For the text-containing cell, return its midpoint in (X, Y) coordinate format. 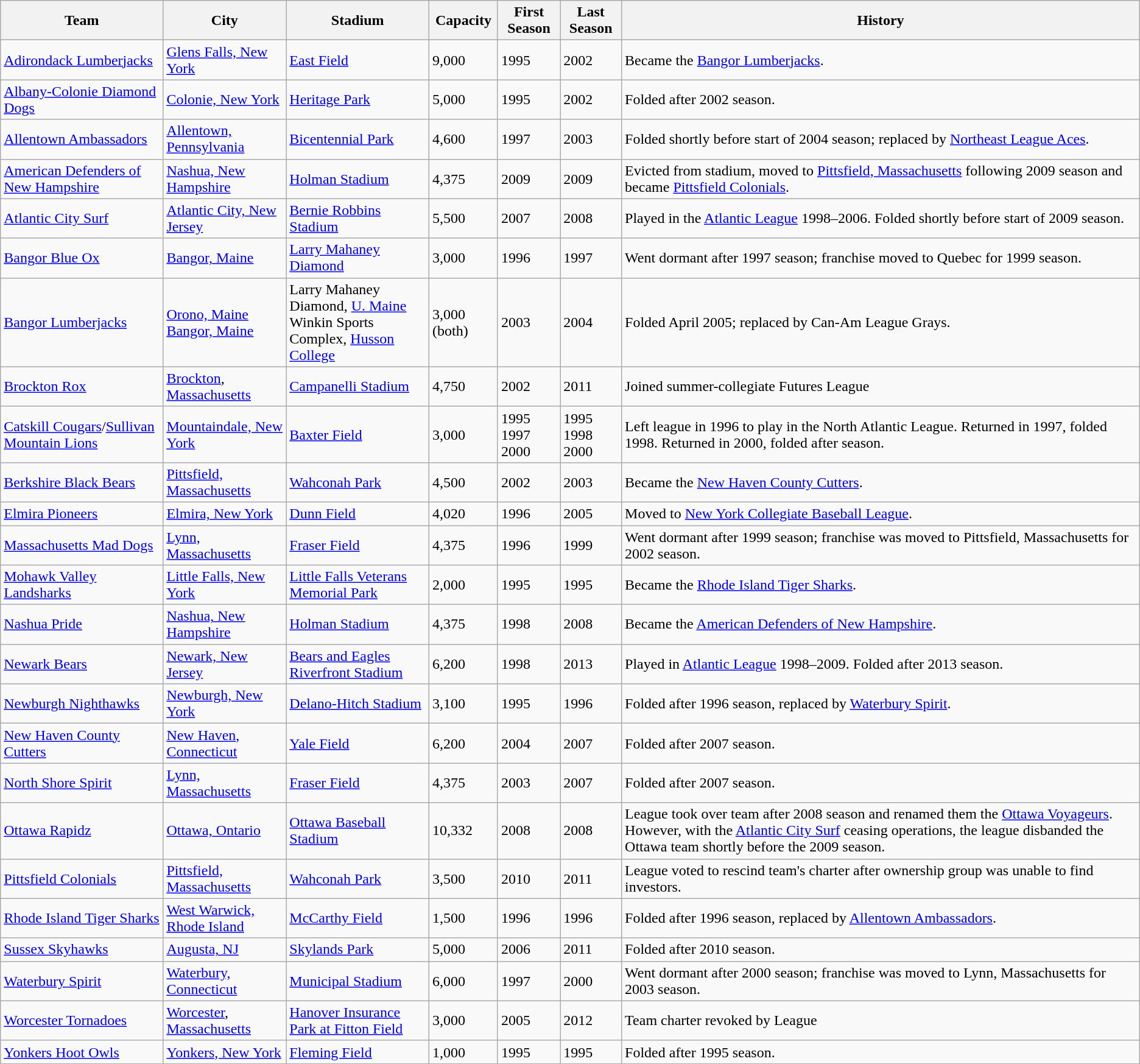
Fleming Field (358, 1052)
Waterbury Spirit (82, 981)
Newark, New Jersey (225, 664)
Bangor, Maine (225, 258)
Heritage Park (358, 100)
Orono, MaineBangor, Maine (225, 322)
Atlantic City, New Jersey (225, 218)
Atlantic City Surf (82, 218)
3,100 (464, 704)
Team charter revoked by League (881, 1021)
Bangor Blue Ox (82, 258)
Bangor Lumberjacks (82, 322)
Folded after 1996 season, replaced by Waterbury Spirit. (881, 704)
Rhode Island Tiger Sharks (82, 918)
Newburgh Nighthawks (82, 704)
Municipal Stadium (358, 981)
Catskill Cougars/Sullivan Mountain Lions (82, 434)
Mohawk Valley Landsharks (82, 585)
Nashua Pride (82, 625)
North Shore Spirit (82, 783)
American Defenders of New Hampshire (82, 179)
Worcester Tornadoes (82, 1021)
Played in the Atlantic League 1998–2006. Folded shortly before start of 2009 season. (881, 218)
Allentown Ambassadors (82, 139)
Adirondack Lumberjacks (82, 60)
Became the Rhode Island Tiger Sharks. (881, 585)
Little Falls, New York (225, 585)
Albany-Colonie Diamond Dogs (82, 100)
First Season (529, 21)
Evicted from stadium, moved to Pittsfield, Massachusetts following 2009 season and became Pittsfield Colonials. (881, 179)
2,000 (464, 585)
Bicentennial Park (358, 139)
Elmira Pioneers (82, 513)
Delano-Hitch Stadium (358, 704)
Folded after 2002 season. (881, 100)
Became the Bangor Lumberjacks. (881, 60)
Skylands Park (358, 949)
Sussex Skyhawks (82, 949)
2013 (591, 664)
Left league in 1996 to play in the North Atlantic League. Returned in 1997, folded 1998. Returned in 2000, folded after season. (881, 434)
6,000 (464, 981)
Yonkers, New York (225, 1052)
League voted to rescind team's charter after ownership group was unable to find investors. (881, 878)
199519972000 (529, 434)
Berkshire Black Bears (82, 482)
Folded after 2010 season. (881, 949)
East Field (358, 60)
Brockton, Massachusetts (225, 386)
Augusta, NJ (225, 949)
1,000 (464, 1052)
Folded April 2005; replaced by Can-Am League Grays. (881, 322)
Stadium (358, 21)
Folded after 1995 season. (881, 1052)
Hanover Insurance Park at Fitton Field (358, 1021)
3,500 (464, 878)
Colonie, New York (225, 100)
West Warwick, Rhode Island (225, 918)
Went dormant after 1997 season; franchise moved to Quebec for 1999 season. (881, 258)
Worcester, Massachusetts (225, 1021)
Larry Mahaney Diamond (358, 258)
Ottawa Rapidz (82, 831)
4,020 (464, 513)
3,000 (both) (464, 322)
Waterbury, Connecticut (225, 981)
2012 (591, 1021)
Went dormant after 2000 season; franchise was moved to Lynn, Massachusetts for 2003 season. (881, 981)
Baxter Field (358, 434)
History (881, 21)
Became the New Haven County Cutters. (881, 482)
Mountaindale, New York (225, 434)
Folded shortly before start of 2004 season; replaced by Northeast League Aces. (881, 139)
Glens Falls, New York (225, 60)
Joined summer-collegiate Futures League (881, 386)
10,332 (464, 831)
1999 (591, 544)
1,500 (464, 918)
Team (82, 21)
Yale Field (358, 743)
Little Falls Veterans Memorial Park (358, 585)
4,600 (464, 139)
Last Season (591, 21)
Yonkers Hoot Owls (82, 1052)
Ottawa, Ontario (225, 831)
4,750 (464, 386)
9,000 (464, 60)
Newburgh, New York (225, 704)
Massachusetts Mad Dogs (82, 544)
199519982000 (591, 434)
Folded after 1996 season, replaced by Allentown Ambassadors. (881, 918)
4,500 (464, 482)
2010 (529, 878)
City (225, 21)
Went dormant after 1999 season; franchise was moved to Pittsfield, Massachusetts for 2002 season. (881, 544)
Allentown, Pennsylvania (225, 139)
Became the American Defenders of New Hampshire. (881, 625)
New Haven, Connecticut (225, 743)
Bears and Eagles Riverfront Stadium (358, 664)
Newark Bears (82, 664)
Elmira, New York (225, 513)
2000 (591, 981)
Larry Mahaney Diamond, U. MaineWinkin Sports Complex, Husson College (358, 322)
5,500 (464, 218)
Pittsfield Colonials (82, 878)
Ottawa Baseball Stadium (358, 831)
McCarthy Field (358, 918)
Bernie Robbins Stadium (358, 218)
Capacity (464, 21)
Dunn Field (358, 513)
New Haven County Cutters (82, 743)
Played in Atlantic League 1998–2009. Folded after 2013 season. (881, 664)
Campanelli Stadium (358, 386)
2006 (529, 949)
Brockton Rox (82, 386)
Moved to New York Collegiate Baseball League. (881, 513)
